Find where the given text appears and provide that cell's center as (x, y) coordinate. 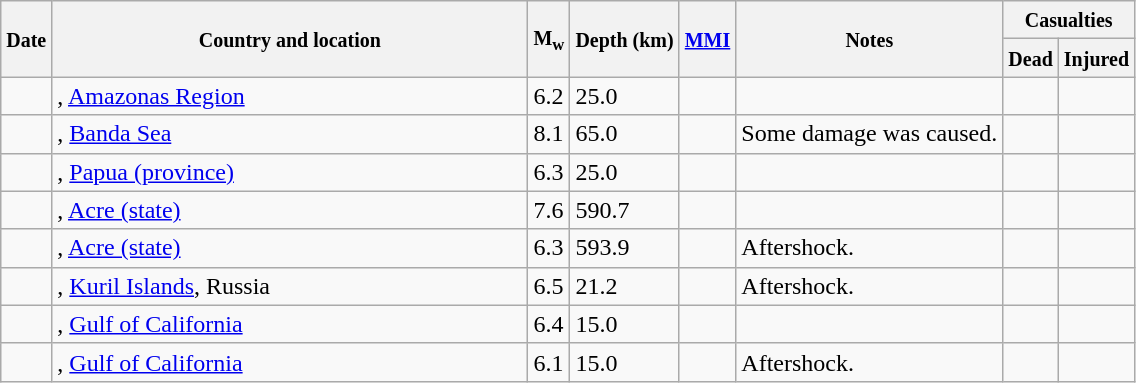
, Banda Sea (290, 134)
Dead (1031, 58)
590.7 (624, 210)
7.6 (549, 210)
65.0 (624, 134)
, Amazonas Region (290, 96)
8.1 (549, 134)
, Papua (province) (290, 172)
6.4 (549, 324)
6.1 (549, 362)
6.2 (549, 96)
, Kuril Islands, Russia (290, 286)
593.9 (624, 248)
Notes (870, 39)
21.2 (624, 286)
6.5 (549, 286)
Date (26, 39)
Injured (1096, 58)
Some damage was caused. (870, 134)
Country and location (290, 39)
Casualties (1069, 20)
Depth (km) (624, 39)
Mw (549, 39)
MMI (708, 39)
